Output the (x, y) coordinate of the center of the cell containing the given text.  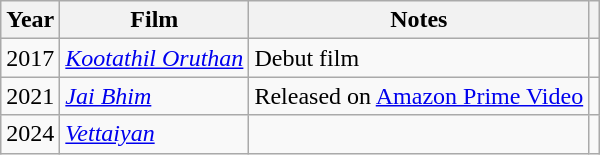
2024 (30, 134)
Film (154, 20)
Debut film (419, 58)
Year (30, 20)
2017 (30, 58)
Notes (419, 20)
2021 (30, 96)
Kootathil Oruthan (154, 58)
Jai Bhim (154, 96)
Released on Amazon Prime Video (419, 96)
Vettaiyan (154, 134)
